For the text-containing cell, return its midpoint in [x, y] coordinate format. 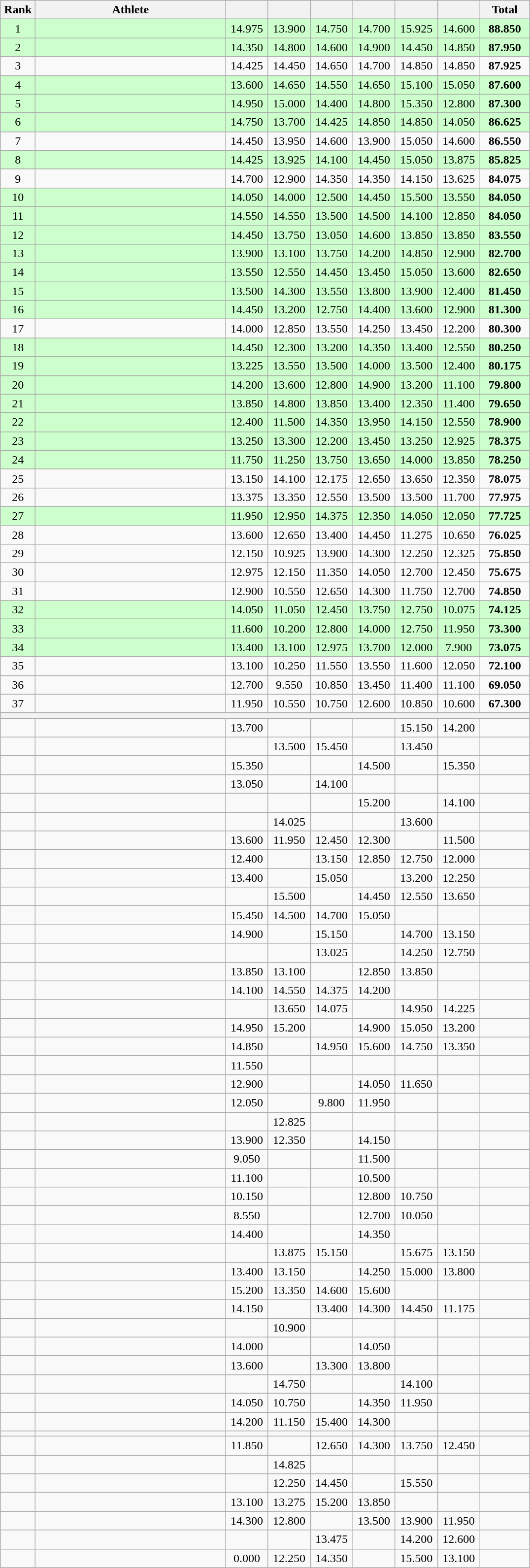
13 [18, 254]
19 [18, 366]
31 [18, 591]
73.300 [504, 629]
10 [18, 197]
12.500 [331, 197]
15.925 [416, 29]
10.050 [416, 1215]
12.175 [331, 478]
Athlete [131, 10]
13.275 [289, 1502]
11.175 [459, 1309]
14.825 [289, 1465]
35 [18, 666]
76.025 [504, 534]
78.250 [504, 460]
78.375 [504, 441]
81.300 [504, 310]
15.400 [331, 1421]
73.075 [504, 647]
7 [18, 141]
7.900 [459, 647]
12 [18, 235]
79.650 [504, 403]
10.150 [247, 1197]
15 [18, 291]
30 [18, 572]
9.800 [331, 1102]
9.550 [289, 685]
11.700 [459, 497]
87.925 [504, 66]
81.450 [504, 291]
5 [18, 103]
10.925 [289, 554]
17 [18, 329]
14 [18, 272]
88.850 [504, 29]
80.250 [504, 347]
10.200 [289, 629]
13.025 [331, 953]
11.850 [247, 1446]
6 [18, 122]
13.625 [459, 178]
85.825 [504, 160]
79.800 [504, 385]
28 [18, 534]
83.550 [504, 235]
13.225 [247, 366]
9 [18, 178]
2 [18, 47]
67.300 [504, 703]
27 [18, 516]
11.150 [289, 1421]
23 [18, 441]
77.725 [504, 516]
10.250 [289, 666]
37 [18, 703]
87.300 [504, 103]
24 [18, 460]
Total [504, 10]
87.600 [504, 85]
12.325 [459, 554]
84.075 [504, 178]
0.000 [247, 1558]
18 [18, 347]
12.925 [459, 441]
33 [18, 629]
8 [18, 160]
36 [18, 685]
74.850 [504, 591]
74.125 [504, 610]
78.900 [504, 422]
12.825 [289, 1122]
11 [18, 216]
32 [18, 610]
14.075 [331, 1009]
34 [18, 647]
82.700 [504, 254]
80.300 [504, 329]
1 [18, 29]
Rank [18, 10]
8.550 [247, 1215]
86.625 [504, 122]
15.100 [416, 85]
10.500 [374, 1178]
14.225 [459, 1009]
9.050 [247, 1159]
11.275 [416, 534]
75.675 [504, 572]
26 [18, 497]
10.900 [289, 1328]
13.375 [247, 497]
11.350 [331, 572]
11.650 [416, 1084]
4 [18, 85]
77.975 [504, 497]
12.950 [289, 516]
29 [18, 554]
78.075 [504, 478]
75.850 [504, 554]
87.950 [504, 47]
11.050 [289, 610]
20 [18, 385]
13.925 [289, 160]
10.650 [459, 534]
82.650 [504, 272]
14.025 [289, 821]
25 [18, 478]
3 [18, 66]
72.100 [504, 666]
15.550 [416, 1483]
22 [18, 422]
10.600 [459, 703]
10.075 [459, 610]
80.175 [504, 366]
13.475 [331, 1539]
15.675 [416, 1253]
11.250 [289, 460]
21 [18, 403]
16 [18, 310]
14.975 [247, 29]
86.550 [504, 141]
69.050 [504, 685]
